Output the [x, y] coordinate of the center of the cell containing the given text.  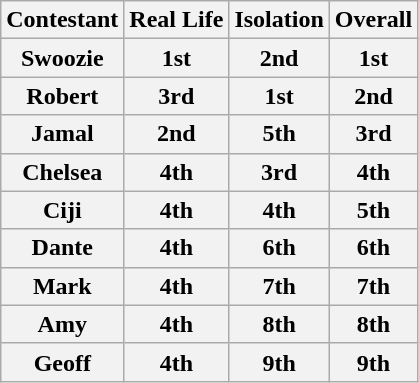
Swoozie [62, 58]
Isolation [279, 20]
Geoff [62, 362]
Jamal [62, 134]
Robert [62, 96]
Amy [62, 324]
Contestant [62, 20]
Real Life [176, 20]
Overall [373, 20]
Dante [62, 248]
Ciji [62, 210]
Chelsea [62, 172]
Mark [62, 286]
